From the cell containing the given text, extract its center point as (x, y) coordinate. 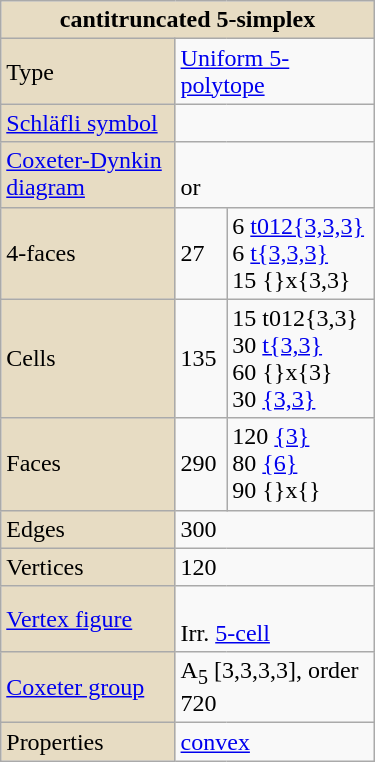
convex (274, 742)
Edges (88, 529)
27 (201, 253)
4-faces (88, 253)
120 (274, 567)
Schläfli symbol (88, 123)
Vertex figure (88, 618)
Irr. 5-cell (274, 618)
or (274, 174)
Coxeter group (88, 686)
Properties (88, 742)
Type (88, 72)
Uniform 5-polytope (274, 72)
A5 [3,3,3,3], order 720 (274, 686)
290 (201, 464)
120 {3}80 {6}90 {}x{} (300, 464)
Faces (88, 464)
135 (201, 358)
Vertices (88, 567)
cantitruncated 5-simplex (188, 20)
300 (274, 529)
6 t012{3,3,3}6 t{3,3,3}15 {}x{3,3} (300, 253)
15 t012{3,3} 30 t{3,3}60 {}x{3}30 {3,3} (300, 358)
Coxeter-Dynkin diagram (88, 174)
Cells (88, 358)
